From the cell containing the given text, extract its center point as [x, y] coordinate. 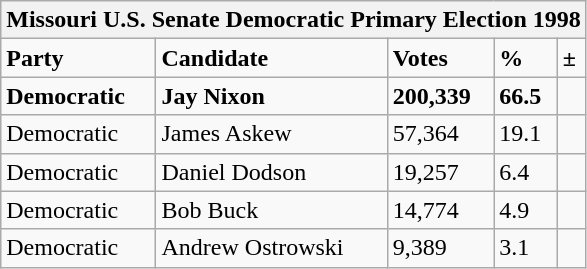
4.9 [526, 210]
Andrew Ostrowski [272, 248]
% [526, 58]
Bob Buck [272, 210]
6.4 [526, 172]
Party [78, 58]
19,257 [440, 172]
± [572, 58]
Daniel Dodson [272, 172]
Votes [440, 58]
3.1 [526, 248]
Missouri U.S. Senate Democratic Primary Election 1998 [294, 20]
66.5 [526, 96]
57,364 [440, 134]
19.1 [526, 134]
Jay Nixon [272, 96]
Candidate [272, 58]
200,339 [440, 96]
James Askew [272, 134]
9,389 [440, 248]
14,774 [440, 210]
